Provide the (x, y) coordinate of the cell's center where the given text is located.  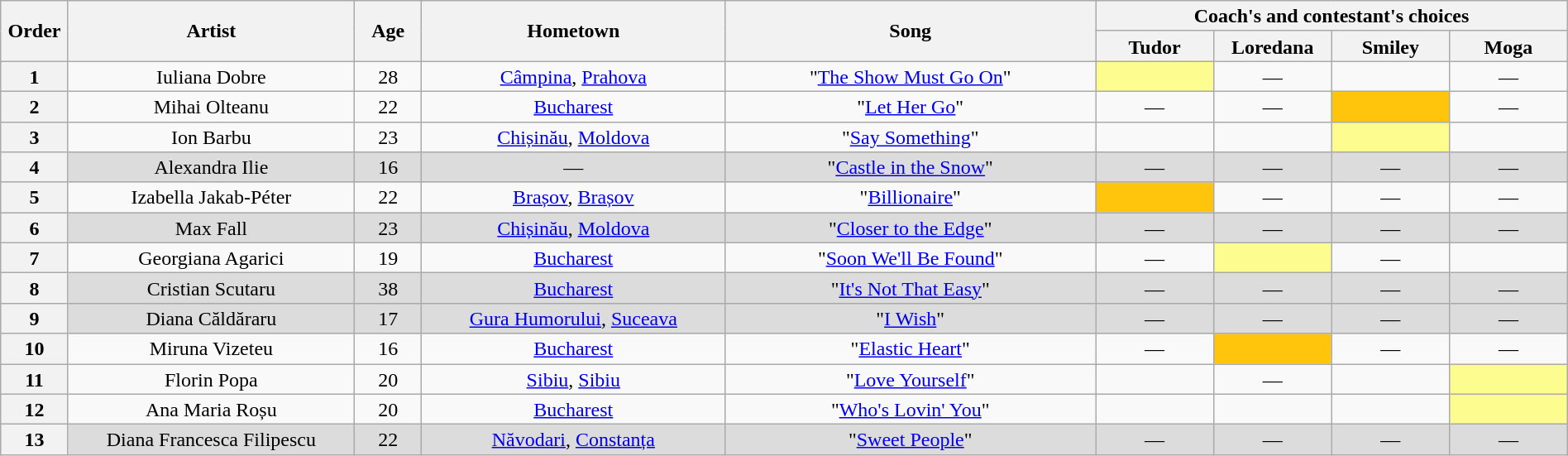
Florin Popa (211, 379)
Georgiana Agarici (211, 258)
"Say Something" (911, 137)
Diana Căldăraru (211, 318)
12 (35, 409)
Câmpina, Prahova (574, 76)
9 (35, 318)
Iuliana Dobre (211, 76)
Sibiu, Sibiu (574, 379)
5 (35, 197)
6 (35, 228)
Cristian Scutaru (211, 288)
Diana Francesca Filipescu (211, 440)
"It's Not That Easy" (911, 288)
Smiley (1391, 46)
8 (35, 288)
Coach's and contestant's choices (1331, 17)
3 (35, 137)
Max Fall (211, 228)
Ion Barbu (211, 137)
Gura Humorului, Suceava (574, 318)
4 (35, 167)
17 (389, 318)
"Billionaire" (911, 197)
28 (389, 76)
"Sweet People" (911, 440)
Miruna Vizeteu (211, 349)
19 (389, 258)
10 (35, 349)
Mihai Olteanu (211, 106)
1 (35, 76)
"Who's Lovin' You" (911, 409)
"The Show Must Go On" (911, 76)
Alexandra Ilie (211, 167)
Brașov, Brașov (574, 197)
Loredana (1272, 46)
"Love Yourself" (911, 379)
Artist (211, 31)
7 (35, 258)
"Closer to the Edge" (911, 228)
Izabella Jakab-Péter (211, 197)
Age (389, 31)
Hometown (574, 31)
13 (35, 440)
"I Wish" (911, 318)
38 (389, 288)
Năvodari, Constanța (574, 440)
"Castle in the Snow" (911, 167)
"Elastic Heart" (911, 349)
Song (911, 31)
2 (35, 106)
"Let Her Go" (911, 106)
Ana Maria Roșu (211, 409)
"Soon We'll Be Found" (911, 258)
Order (35, 31)
Moga (1508, 46)
Tudor (1154, 46)
11 (35, 379)
